Detect which cell encompasses the target text, then output its [X, Y] center coordinate. 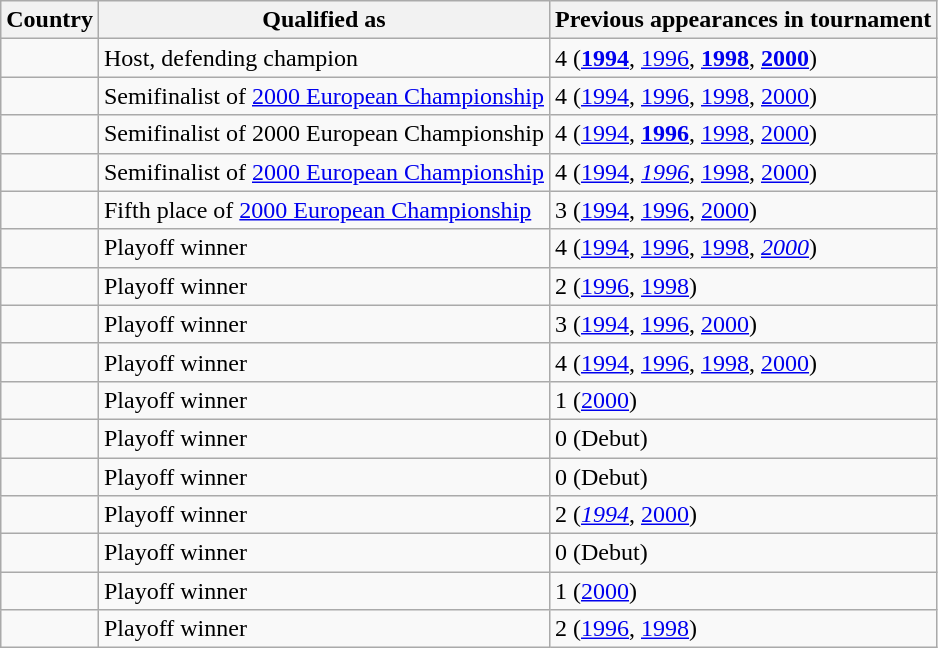
Fifth place of 2000 European Championship [324, 210]
2 (1994, 2000) [742, 515]
Country [50, 20]
Previous appearances in tournament [742, 20]
Qualified as [324, 20]
Host, defending champion [324, 58]
